Pinpoint the cell where the given text exists, returning its (X, Y) midpoint coordinate. 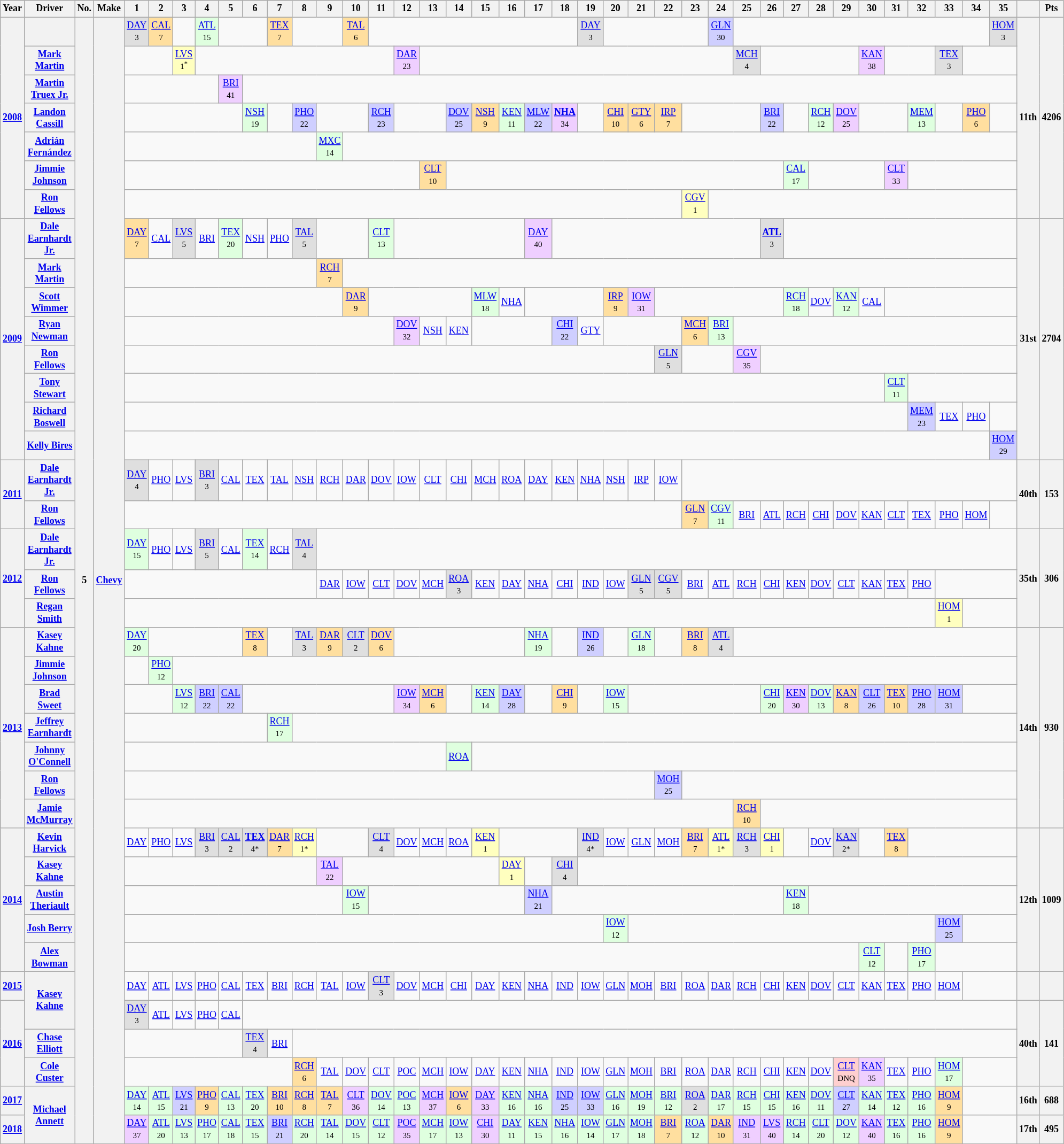
CLT36 (356, 1101)
KAN14 (872, 1101)
Driver (49, 9)
TEX10 (896, 699)
PHO6 (976, 118)
CLT2 (356, 641)
688 (1052, 1101)
1 (137, 9)
29 (846, 9)
24 (721, 9)
CHI20 (772, 699)
KAN12 (846, 302)
31 (896, 9)
IND31 (747, 1130)
ROA3 (459, 584)
MCH37 (433, 1101)
IOW12 (616, 929)
DAR10 (721, 1130)
GLN7 (695, 515)
IRP7 (668, 118)
17 (538, 9)
DOV11 (821, 1101)
NSH9 (485, 118)
33 (949, 9)
Adrián Fernández (49, 146)
2015 (13, 986)
Kevin Harvick (49, 842)
DAY40 (538, 238)
CHI15 (772, 1101)
IND26 (591, 641)
CGV35 (747, 359)
GTY6 (641, 118)
PHO12 (161, 670)
MLW22 (538, 118)
Kelly Bires (49, 445)
2016 (13, 1043)
RCH23 (382, 118)
BRI12 (668, 1101)
CHI10 (616, 118)
BRI8 (695, 641)
16th (1028, 1101)
LVS21 (184, 1101)
GLN18 (641, 641)
TEX4* (255, 842)
21 (641, 9)
7 (280, 9)
LVS5 (184, 238)
2009 (13, 339)
CHI9 (565, 699)
MEM13 (922, 118)
Michael Annett (49, 1115)
2013 (13, 728)
MOH19 (641, 1101)
MEM23 (922, 417)
CLT20 (821, 1130)
2012 (13, 578)
31st (1028, 339)
CGV11 (721, 515)
DAR23 (407, 60)
2011 (13, 494)
IOW6 (459, 1101)
KAN40 (872, 1130)
PHO22 (304, 118)
DAY1 (512, 871)
11 (382, 9)
BRI21 (280, 1130)
POC (407, 1072)
ROA12 (695, 1130)
Chase Elliott (49, 1043)
MOH25 (668, 785)
6 (255, 9)
153 (1052, 494)
TAL7 (330, 1101)
28 (821, 9)
DAY11 (512, 1130)
KEN1 (485, 842)
RCH14 (796, 1130)
DAY33 (485, 1101)
GLN16 (616, 1101)
RCH10 (747, 814)
RCH8 (304, 1101)
TAL6 (356, 32)
IOW13 (459, 1130)
25 (747, 9)
1009 (1052, 900)
BRI10 (280, 1101)
35th (1028, 578)
13 (433, 9)
CGV1 (695, 204)
Jeffrey Earnhardt (49, 728)
10 (356, 9)
CGV5 (668, 584)
DAY4 (137, 480)
Richard Boswell (49, 417)
CLT27 (846, 1101)
PHO28 (922, 699)
DAY7 (137, 238)
GLN30 (721, 32)
ATL3 (772, 238)
KAN2* (846, 842)
CAL18 (231, 1130)
RCH12 (821, 118)
HOM17 (949, 1072)
IOW34 (407, 699)
DAY15 (137, 550)
16 (512, 9)
KEN11 (512, 118)
KAN8 (846, 699)
TEX3 (949, 60)
GLN17 (616, 1130)
IND25 (565, 1101)
No. (84, 9)
4206 (1052, 118)
IRP9 (616, 302)
2 (161, 9)
CLTDNQ (846, 1072)
Make (109, 9)
LVS1* (184, 60)
Jamie McMurray (49, 814)
26 (772, 9)
DOV14 (382, 1101)
DAY28 (512, 699)
CAL22 (231, 699)
CAL2 (231, 842)
9 (330, 9)
DAY37 (137, 1130)
Martin Truex Jr. (49, 89)
HOM25 (949, 929)
IRP (641, 480)
2018 (13, 1130)
TEX4 (255, 1043)
TEX7 (280, 32)
RCH15 (747, 1101)
MXC14 (330, 146)
Scott Wimmer (49, 302)
306 (1052, 578)
CAL7 (161, 32)
NSH19 (255, 118)
HOM1 (949, 613)
32 (922, 9)
2014 (13, 900)
DOV12 (846, 1130)
KEN15 (538, 1130)
495 (1052, 1130)
Tony Stewart (49, 388)
Alex Bowman (49, 957)
RCH3 (747, 842)
RCH7 (330, 273)
3 (184, 9)
12th (1028, 900)
IOW33 (591, 1101)
23 (695, 9)
PHO9 (207, 1101)
BRI13 (721, 331)
2017 (13, 1101)
KEN30 (796, 699)
34 (976, 9)
DAR17 (721, 1101)
12 (407, 9)
TEX16 (896, 1130)
Regan Smith (49, 613)
RCH1* (304, 842)
TAL14 (330, 1130)
MOH18 (641, 1130)
DAY20 (137, 641)
TEX14 (255, 550)
ATL4 (721, 641)
Pts (1052, 9)
18 (565, 9)
CAL13 (231, 1101)
KAN35 (872, 1072)
LVS12 (184, 699)
CHI1 (772, 842)
11th (1028, 118)
CLT13 (382, 238)
CLT11 (896, 388)
NHA34 (565, 118)
17th (1028, 1130)
ATL1* (721, 842)
Brad Sweet (49, 699)
TEX12 (896, 1101)
ATL20 (161, 1130)
TAL22 (330, 871)
POC35 (407, 1130)
MLW18 (485, 302)
Landon Cassill (49, 118)
Austin Theriault (49, 900)
IOW14 (591, 1130)
TAL3 (304, 641)
20 (616, 9)
Chevy (109, 581)
NHA21 (538, 900)
ROA2 (695, 1101)
KEN14 (485, 699)
CLT10 (433, 175)
TEX15 (255, 1130)
14 (459, 9)
30 (872, 9)
RCH17 (280, 728)
HOM31 (949, 699)
IOW31 (641, 302)
Year (13, 9)
8 (304, 9)
141 (1052, 1043)
NHA19 (538, 641)
CHI4 (565, 871)
RCH20 (304, 1130)
Josh Berry (49, 929)
BRI41 (231, 89)
MCH4 (747, 60)
4 (207, 9)
CLT26 (872, 699)
930 (1052, 728)
GTY (591, 331)
CAL17 (796, 175)
IND4* (591, 842)
RCH6 (304, 1072)
35 (1004, 9)
POC13 (407, 1101)
DOV6 (382, 641)
14th (1028, 728)
DAY14 (137, 1101)
TAL5 (304, 238)
RCH18 (796, 302)
27 (796, 9)
DOV15 (356, 1130)
Johnny O'Connell (49, 756)
KEN18 (796, 900)
LVS40 (772, 1130)
DOV13 (821, 699)
HOM29 (1004, 445)
CLT3 (382, 986)
HOM3 (1004, 32)
CLT33 (896, 175)
KAN38 (872, 60)
DOV32 (407, 331)
2704 (1052, 339)
CHI30 (485, 1130)
Ryan Newman (49, 331)
15 (485, 9)
CLT4 (382, 842)
BRI5 (207, 550)
MCH17 (433, 1130)
LVS13 (184, 1130)
TAL4 (304, 550)
CHI22 (565, 331)
DAR7 (280, 842)
22 (668, 9)
2008 (13, 118)
Cole Custer (49, 1072)
19 (591, 9)
